Output the (x, y) coordinate of the center of the cell containing the given text.  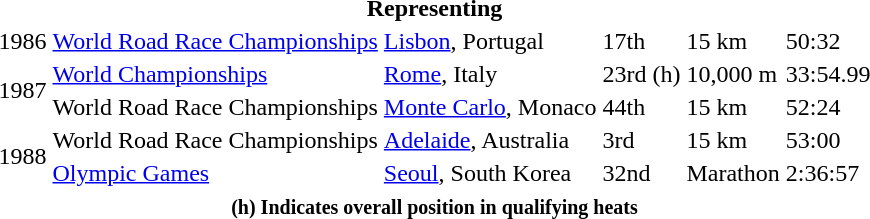
17th (642, 41)
10,000 m (733, 74)
44th (642, 107)
Adelaide, Australia (490, 140)
Seoul, South Korea (490, 173)
23rd (h) (642, 74)
3rd (642, 140)
32nd (642, 173)
World Championships (215, 74)
Monte Carlo, Monaco (490, 107)
Lisbon, Portugal (490, 41)
Rome, Italy (490, 74)
Marathon (733, 173)
Olympic Games (215, 173)
